Pinpoint the cell where the given text exists, returning its [x, y] midpoint coordinate. 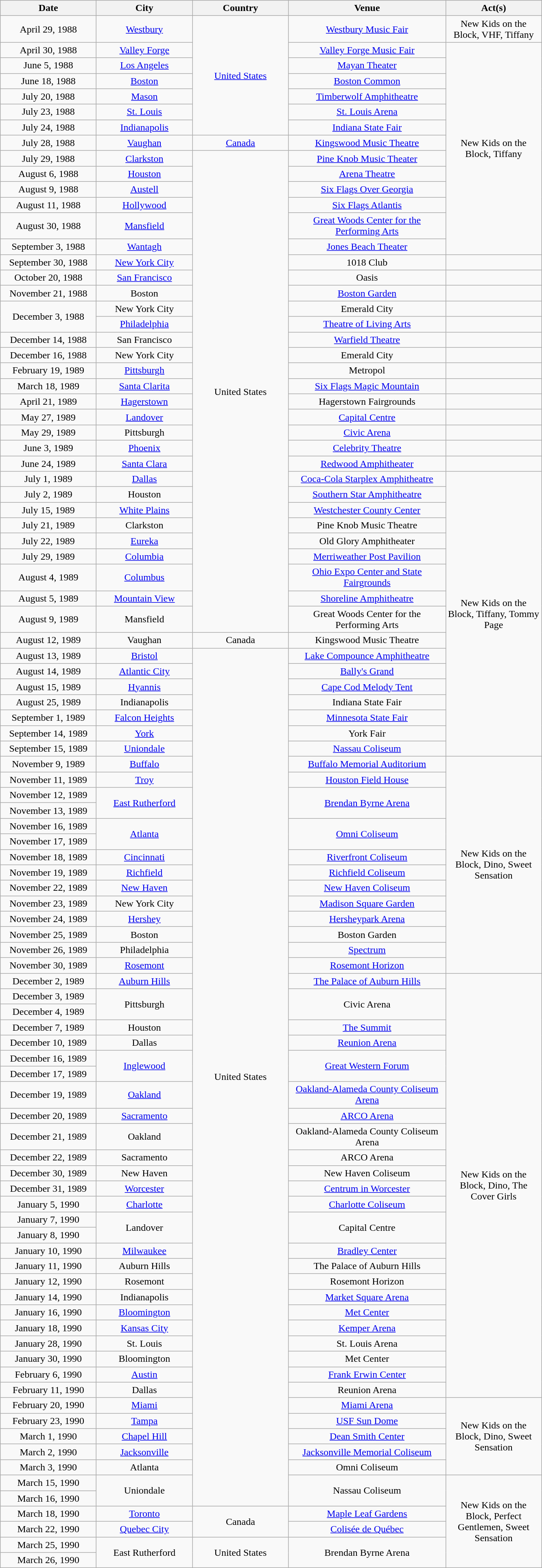
April 29, 1988 [48, 29]
Buffalo [144, 764]
November 18, 1989 [48, 857]
September 15, 1989 [48, 749]
June 24, 1989 [48, 463]
Westbury Music Fair [367, 29]
Lake Compounce Amphitheatre [367, 656]
December 7, 1989 [48, 1027]
New Kids on the Block, Tiffany [494, 148]
July 15, 1989 [48, 510]
Columbia [144, 556]
January 11, 1990 [48, 1266]
Buffalo Memorial Auditorium [367, 764]
January 7, 1990 [48, 1219]
July 20, 1988 [48, 96]
January 8, 1990 [48, 1235]
June 3, 1989 [48, 448]
November 21, 1988 [48, 293]
New Kids on the Block, Tiffany, Tommy Page [494, 614]
November 26, 1989 [48, 950]
December 31, 1989 [48, 1189]
Miami [144, 1405]
December 10, 1989 [48, 1043]
May 29, 1989 [48, 432]
Country [240, 8]
New Kids on the Block, VHF, Tiffany [494, 29]
Valley Forge [144, 50]
Arena Theatre [367, 174]
March 18, 1990 [48, 1514]
The Summit [367, 1027]
Kemper Arena [367, 1328]
Troy [144, 780]
Jacksonville [144, 1452]
Pine Knob Music Theatre [367, 526]
Falcon Heights [144, 717]
December 4, 1989 [48, 1012]
Atlantic City [144, 671]
November 22, 1989 [48, 888]
Austin [144, 1374]
Oasis [367, 278]
August 5, 1989 [48, 598]
Act(s) [494, 8]
Venue [367, 8]
August 4, 1989 [48, 578]
Frank Erwin Center [367, 1374]
August 30, 1988 [48, 226]
York [144, 733]
August 13, 1989 [48, 656]
May 27, 1989 [48, 417]
Maple Leaf Gardens [367, 1514]
Metropol [367, 371]
Cincinnati [144, 857]
December 19, 1989 [48, 1095]
Columbus [144, 578]
July 21, 1989 [48, 526]
July 2, 1989 [48, 495]
February 23, 1990 [48, 1421]
Date [48, 8]
York Fair [367, 733]
March 26, 1990 [48, 1560]
November 24, 1989 [48, 919]
Chapel Hill [144, 1436]
August 15, 1989 [48, 687]
November 19, 1989 [48, 872]
December 3, 1989 [48, 997]
Boston Common [367, 81]
Warfield Theatre [367, 340]
December 21, 1989 [48, 1136]
December 17, 1989 [48, 1074]
August 9, 1988 [48, 189]
July 29, 1989 [48, 556]
Miami Arena [367, 1405]
August 9, 1989 [48, 619]
August 6, 1988 [48, 174]
March 1, 1990 [48, 1436]
November 9, 1989 [48, 764]
January 30, 1990 [48, 1359]
Merriweather Post Pavilion [367, 556]
Hollywood [144, 205]
February 20, 1990 [48, 1405]
Shoreline Amphitheatre [367, 598]
September 1, 1989 [48, 717]
USF Sun Dome [367, 1421]
April 30, 1988 [48, 50]
November 25, 1989 [48, 934]
Charlotte Coliseum [367, 1204]
November 11, 1989 [48, 780]
Southern Star Amphitheatre [367, 495]
Bradley Center [367, 1251]
August 25, 1989 [48, 702]
Inglewood [144, 1066]
Worcester [144, 1189]
December 2, 1989 [48, 981]
New Kids on the Block, Perfect Gentlemen, Sweet Sensation [494, 1521]
Timberwolf Amphitheatre [367, 96]
Celebrity Theatre [367, 448]
December 16, 1988 [48, 355]
Market Square Arena [367, 1297]
Centrum in Worcester [367, 1189]
Theatre of Living Arts [367, 324]
January 14, 1990 [48, 1297]
March 22, 1990 [48, 1529]
White Plains [144, 510]
July 23, 1988 [48, 112]
Ohio Expo Center and State Fairgrounds [367, 578]
Spectrum [367, 950]
November 12, 1989 [48, 795]
July 28, 1988 [48, 143]
Jones Beach Theater [367, 247]
Six Flags Magic Mountain [367, 386]
July 29, 1988 [48, 158]
Riverfront Coliseum [367, 857]
Old Glory Amphitheater [367, 541]
November 13, 1989 [48, 811]
Phoenix [144, 448]
June 5, 1988 [48, 65]
Eureka [144, 541]
Houston Field House [367, 780]
Santa Clara [144, 463]
January 5, 1990 [48, 1204]
Coca-Cola Starplex Amphitheatre [367, 479]
Mason [144, 96]
New Kids on the Block, Dino, The Cover Girls [494, 1185]
August 14, 1989 [48, 671]
December 14, 1988 [48, 340]
Hagerstown [144, 401]
Madison Square Garden [367, 903]
March 2, 1990 [48, 1452]
February 19, 1989 [48, 371]
Westbury [144, 29]
February 6, 1990 [48, 1374]
Toronto [144, 1514]
Jacksonville Memorial Coliseum [367, 1452]
Great Western Forum [367, 1066]
Colisée de Québec [367, 1529]
Pine Knob Music Theater [367, 158]
Hagerstown Fairgrounds [367, 401]
Hyannis [144, 687]
January 10, 1990 [48, 1251]
February 11, 1990 [48, 1390]
November 17, 1989 [48, 842]
July 1, 1989 [48, 479]
Dean Smith Center [367, 1436]
1018 Club [367, 262]
Six Flags Over Georgia [367, 189]
August 12, 1989 [48, 640]
November 23, 1989 [48, 903]
January 16, 1990 [48, 1313]
Los Angeles [144, 65]
Milwaukee [144, 1251]
Santa Clarita [144, 386]
Mountain View [144, 598]
April 21, 1989 [48, 401]
Bally's Grand [367, 671]
January 12, 1990 [48, 1282]
December 20, 1989 [48, 1116]
December 16, 1989 [48, 1058]
March 18, 1989 [48, 386]
Mayan Theater [367, 65]
September 30, 1988 [48, 262]
July 24, 1988 [48, 127]
October 20, 1988 [48, 278]
July 22, 1989 [48, 541]
Bristol [144, 656]
November 16, 1989 [48, 826]
September 3, 1988 [48, 247]
January 28, 1990 [48, 1343]
Hershey [144, 919]
Quebec City [144, 1529]
March 25, 1990 [48, 1545]
Minnesota State Fair [367, 717]
Valley Forge Music Fair [367, 50]
November 30, 1989 [48, 965]
Tampa [144, 1421]
Westchester County Center [367, 510]
Austell [144, 189]
January 18, 1990 [48, 1328]
December 22, 1989 [48, 1158]
Charlotte [144, 1204]
March 16, 1990 [48, 1498]
Cape Cod Melody Tent [367, 687]
Richfield [144, 872]
March 15, 1990 [48, 1483]
Wantagh [144, 247]
Six Flags Atlantis [367, 205]
September 14, 1989 [48, 733]
March 3, 1990 [48, 1467]
Kansas City [144, 1328]
December 30, 1989 [48, 1173]
June 18, 1988 [48, 81]
Richfield Coliseum [367, 872]
August 11, 1988 [48, 205]
City [144, 8]
December 3, 1988 [48, 316]
Redwood Amphitheater [367, 463]
Hersheypark Arena [367, 919]
